Capture the cell that displays the provided text and extract its (x, y) central coordinate. 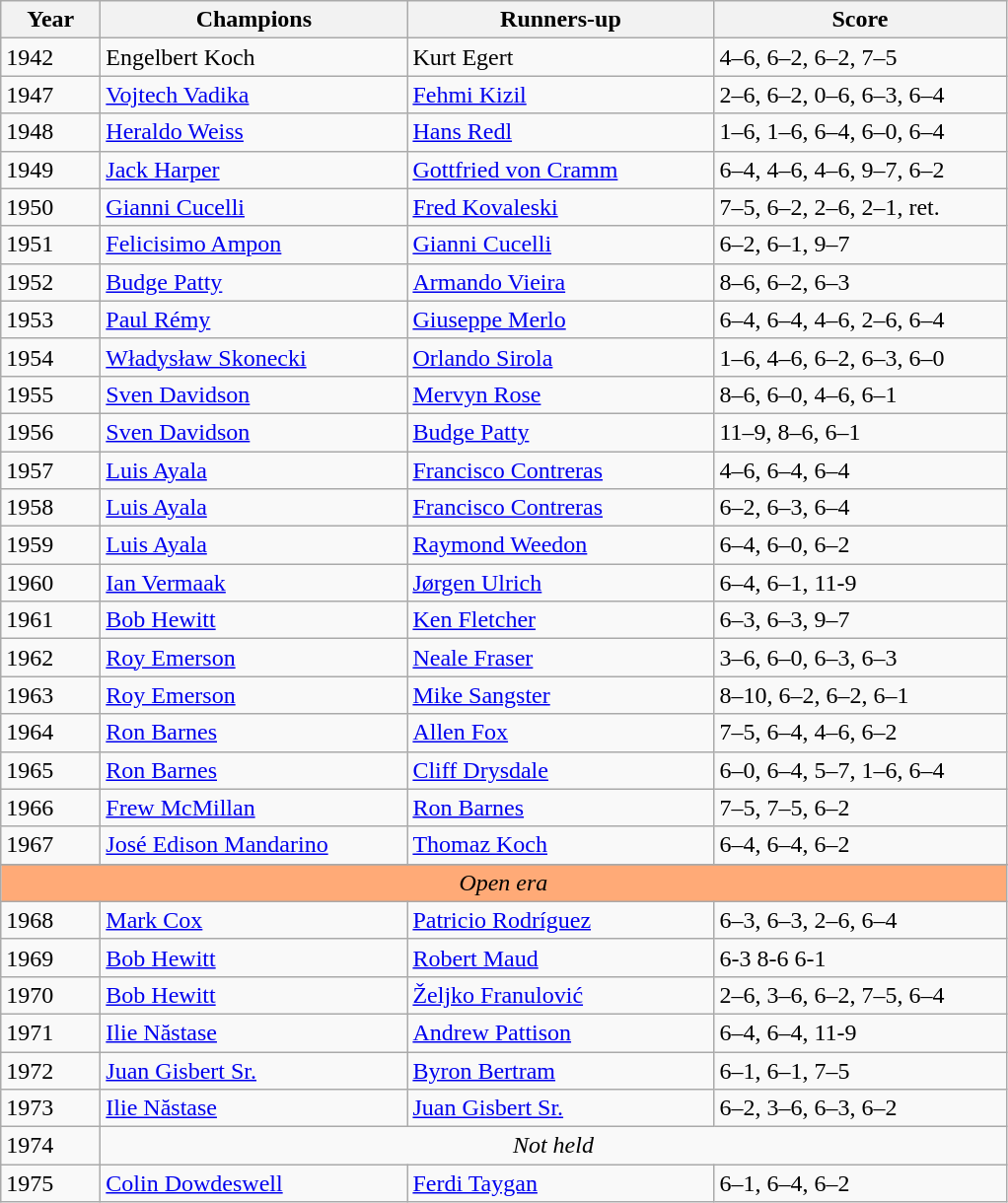
6–1, 6–4, 6–2 (860, 1183)
Hans Redl (560, 132)
Frew McMillan (254, 808)
Allen Fox (560, 733)
Open era (503, 883)
6–3, 6–3, 2–6, 6–4 (860, 920)
Željko Franulović (560, 995)
Cliff Drysdale (560, 770)
1960 (51, 583)
Ian Vermaak (254, 583)
Raymond Weedon (560, 545)
6–3, 6–3, 9–7 (860, 620)
8–10, 6–2, 6–2, 6–1 (860, 695)
6–4, 6–4, 11-9 (860, 1032)
1956 (51, 432)
1951 (51, 245)
Jørgen Ulrich (560, 583)
Felicisimo Ampon (254, 245)
1949 (51, 170)
6–2, 3–6, 6–3, 6–2 (860, 1108)
1972 (51, 1070)
6–4, 6–4, 4–6, 2–6, 6–4 (860, 319)
José Edison Mandarino (254, 845)
6–4, 4–6, 4–6, 9–7, 6–2 (860, 170)
1971 (51, 1032)
7–5, 6–4, 4–6, 6–2 (860, 733)
1–6, 1–6, 6–4, 6–0, 6–4 (860, 132)
1959 (51, 545)
Andrew Pattison (560, 1032)
6–2, 6–1, 9–7 (860, 245)
6–4, 6–4, 6–2 (860, 845)
4–6, 6–4, 6–4 (860, 470)
Year (51, 20)
Vojtech Vadika (254, 95)
6–4, 6–1, 11-9 (860, 583)
1975 (51, 1183)
7–5, 7–5, 6–2 (860, 808)
8–6, 6–2, 6–3 (860, 282)
1952 (51, 282)
1963 (51, 695)
1969 (51, 957)
1957 (51, 470)
6–2, 6–3, 6–4 (860, 508)
Ferdi Taygan (560, 1183)
Champions (254, 20)
2–6, 3–6, 6–2, 7–5, 6–4 (860, 995)
1973 (51, 1108)
2–6, 6–2, 0–6, 6–3, 6–4 (860, 95)
6-3 8-6 6-1 (860, 957)
1970 (51, 995)
1–6, 4–6, 6–2, 6–3, 6–0 (860, 357)
1947 (51, 95)
6–1, 6–1, 7–5 (860, 1070)
Fehmi Kizil (560, 95)
Byron Bertram (560, 1070)
1950 (51, 207)
1966 (51, 808)
Armando Vieira (560, 282)
1948 (51, 132)
11–9, 8–6, 6–1 (860, 432)
Mervyn Rose (560, 394)
Robert Maud (560, 957)
Kurt Egert (560, 57)
Fred Kovaleski (560, 207)
Thomaz Koch (560, 845)
1961 (51, 620)
Paul Rémy (254, 319)
6–4, 6–0, 6–2 (860, 545)
Neale Fraser (560, 658)
Giuseppe Merlo (560, 319)
Władysław Skonecki (254, 357)
1955 (51, 394)
1965 (51, 770)
1962 (51, 658)
Orlando Sirola (560, 357)
Colin Dowdeswell (254, 1183)
Not held (553, 1146)
7–5, 6–2, 2–6, 2–1, ret. (860, 207)
Score (860, 20)
Runners-up (560, 20)
8–6, 6–0, 4–6, 6–1 (860, 394)
Jack Harper (254, 170)
Mike Sangster (560, 695)
1954 (51, 357)
6–0, 6–4, 5–7, 1–6, 6–4 (860, 770)
3–6, 6–0, 6–3, 6–3 (860, 658)
Mark Cox (254, 920)
4–6, 6–2, 6–2, 7–5 (860, 57)
1974 (51, 1146)
1968 (51, 920)
Gottfried von Cramm (560, 170)
1953 (51, 319)
1958 (51, 508)
Ken Fletcher (560, 620)
1967 (51, 845)
Heraldo Weiss (254, 132)
Engelbert Koch (254, 57)
Patricio Rodríguez (560, 920)
1942 (51, 57)
1964 (51, 733)
